Detect which cell encompasses the target text, then output its [X, Y] center coordinate. 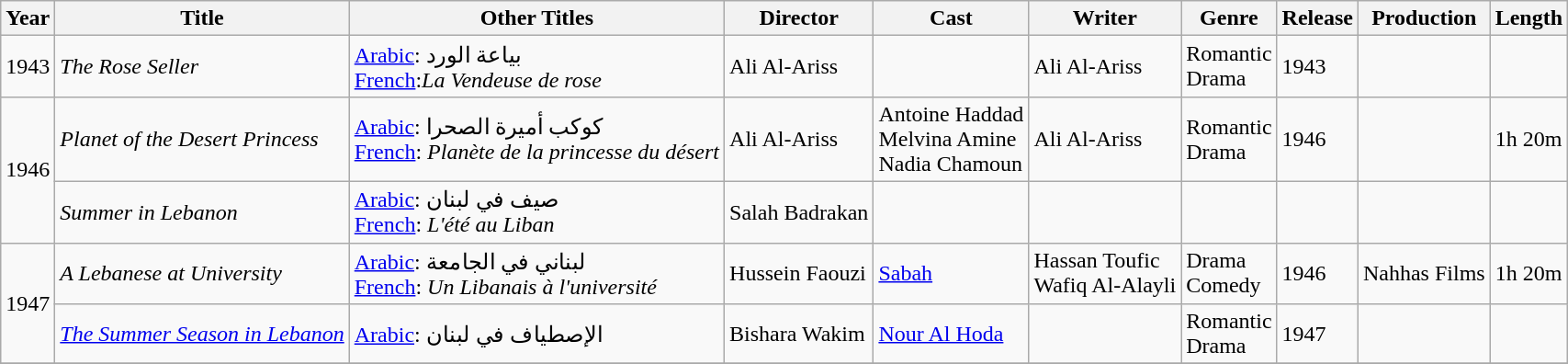
The Summer Season in Lebanon [202, 335]
DramaComedy [1229, 274]
Production [1424, 18]
Summer in Lebanon [202, 211]
Writer [1105, 18]
Planet of the Desert Princess [202, 139]
Arabic: صيف في لبنانFrench: L'été au Liban [536, 211]
Title [202, 18]
Release [1317, 18]
Antoine HaddadMelvina AmineNadia Chamoun [952, 139]
Hassan Toufic Wafiq Al-Alayli [1105, 274]
Cast [952, 18]
Length [1529, 18]
Arabic: كوكب أميرة الصحرا French: Planète de la princesse du désert [536, 139]
Genre [1229, 18]
Nahhas Films [1424, 274]
Salah Badrakan [799, 211]
The Rose Seller [202, 66]
Sabah [952, 274]
Director [799, 18]
Arabic: الإصطياف في لبنان [536, 335]
Nour Al Hoda [952, 335]
Arabic: بياعة الوردFrench:La Vendeuse de rose [536, 66]
Hussein Faouzi [799, 274]
Bishara Wakim [799, 335]
Other Titles [536, 18]
A Lebanese at University [202, 274]
Arabic: لبناني في الجامعة French: Un Libanais à l'université [536, 274]
Year [28, 18]
